Return (x, y) of the center of cell containing provided text 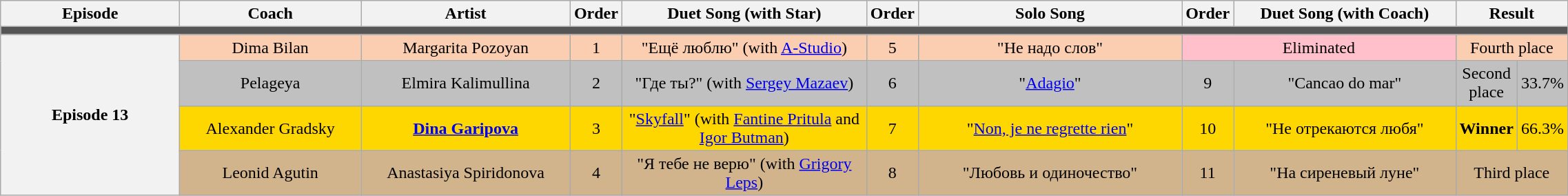
2 (595, 83)
Leonid Agutin (270, 173)
Coach (270, 14)
11 (1208, 173)
Result (1511, 14)
3 (595, 128)
"Cancao do mar" (1345, 83)
Eliminated (1319, 48)
"Не надо слов" (1050, 48)
1 (595, 48)
10 (1208, 128)
"Любовь и одиночество" (1050, 173)
Alexander Gradsky (270, 128)
Winner (1486, 128)
"Non, je ne regrette rien" (1050, 128)
Anastasiya Spiridonova (466, 173)
Third place (1511, 173)
"Ещё люблю" (with A-Studio) (744, 48)
Elmira Kalimullina (466, 83)
Pelageya (270, 83)
8 (892, 173)
Dina Garipova (466, 128)
Episode 13 (90, 115)
Margarita Pozoyan (466, 48)
Fourth place (1511, 48)
5 (892, 48)
Episode (90, 14)
66.3% (1542, 128)
"На сиреневый луне" (1345, 173)
9 (1208, 83)
4 (595, 173)
Solo Song (1050, 14)
Duet Song (with Star) (744, 14)
"Я тебе не верю" (with Grigory Leps) (744, 173)
Second place (1486, 83)
"Не отрекаются любя" (1345, 128)
"Skyfall" (with Fantine Pritula and Igor Butman) (744, 128)
33.7% (1542, 83)
7 (892, 128)
Dima Bilan (270, 48)
6 (892, 83)
"Где ты?" (with Sergey Mazaev) (744, 83)
Duet Song (with Coach) (1345, 14)
"Adagio" (1050, 83)
Artist (466, 14)
